Provide the [x, y] coordinate of the cell's center where the given text is located.  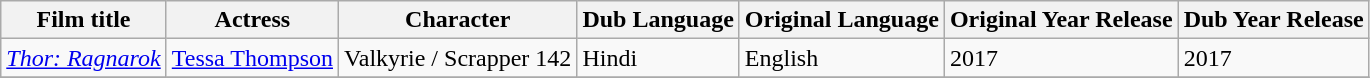
Dub Language [658, 20]
Hindi [658, 58]
Actress [252, 20]
Original Language [842, 20]
Valkyrie / Scrapper 142 [458, 58]
English [842, 58]
Thor: Ragnarok [84, 58]
Character [458, 20]
Film title [84, 20]
Dub Year Release [1274, 20]
Tessa Thompson [252, 58]
Original Year Release [1061, 20]
